Output the [X, Y] coordinate of the center of the cell containing the given text.  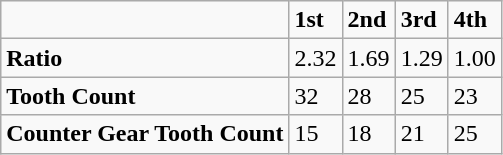
21 [422, 134]
2nd [368, 20]
4th [474, 20]
1st [316, 20]
2.32 [316, 58]
Tooth Count [145, 96]
1.29 [422, 58]
32 [316, 96]
23 [474, 96]
18 [368, 134]
Ratio [145, 58]
1.00 [474, 58]
28 [368, 96]
1.69 [368, 58]
15 [316, 134]
Counter Gear Tooth Count [145, 134]
3rd [422, 20]
